Find where the given text appears and provide that cell's center as (X, Y) coordinate. 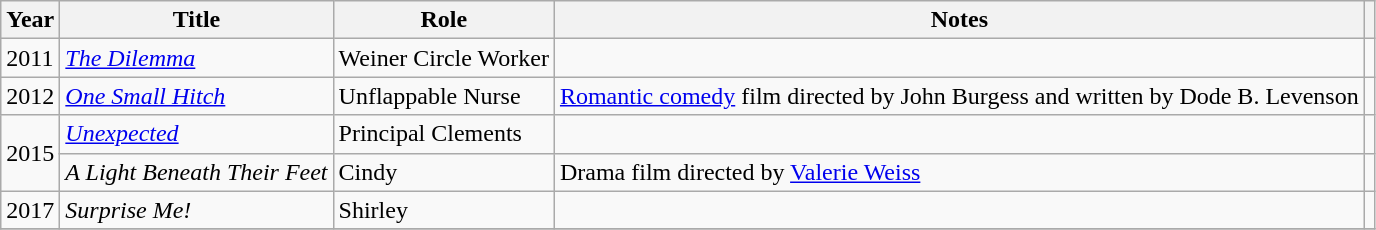
2011 (30, 58)
Role (444, 20)
Year (30, 20)
Cindy (444, 172)
Weiner Circle Worker (444, 58)
2012 (30, 96)
Drama film directed by Valerie Weiss (959, 172)
Principal Clements (444, 134)
Surprise Me! (196, 210)
2017 (30, 210)
Title (196, 20)
Notes (959, 20)
A Light Beneath Their Feet (196, 172)
One Small Hitch (196, 96)
Shirley (444, 210)
Romantic comedy film directed by John Burgess and written by Dode B. Levenson (959, 96)
Unexpected (196, 134)
2015 (30, 153)
Unflappable Nurse (444, 96)
The Dilemma (196, 58)
